Identify which cell holds the provided text, then report its [x, y] central coordinate. 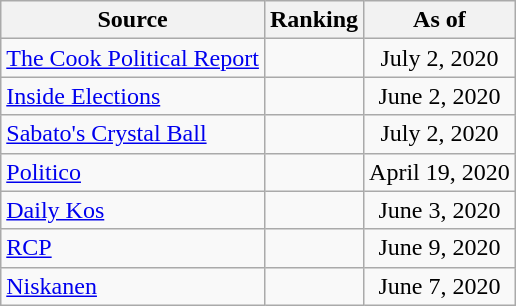
The Cook Political Report [133, 58]
Sabato's Crystal Ball [133, 134]
Politico [133, 172]
June 3, 2020 [440, 210]
Niskanen [133, 286]
Ranking [314, 20]
Inside Elections [133, 96]
June 7, 2020 [440, 286]
June 2, 2020 [440, 96]
Source [133, 20]
As of [440, 20]
April 19, 2020 [440, 172]
Daily Kos [133, 210]
RCP [133, 248]
June 9, 2020 [440, 248]
